Identify which cell holds the provided text, then report its [X, Y] central coordinate. 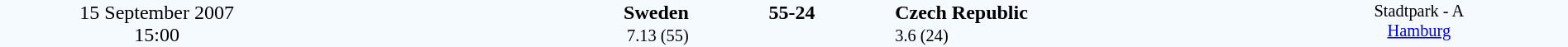
15 September 200715:00 [157, 23]
Czech Republic [1082, 12]
Stadtpark - A Hamburg [1419, 23]
7.13 (55) [501, 36]
55-24 [791, 12]
Sweden [501, 12]
3.6 (24) [1082, 36]
